Output the (x, y) coordinate of the center of the cell containing the given text.  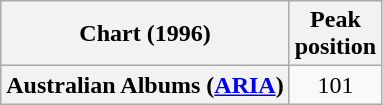
101 (335, 85)
Australian Albums (ARIA) (145, 85)
Peakposition (335, 34)
Chart (1996) (145, 34)
